Provide the (X, Y) coordinate of the cell's center where the given text is located.  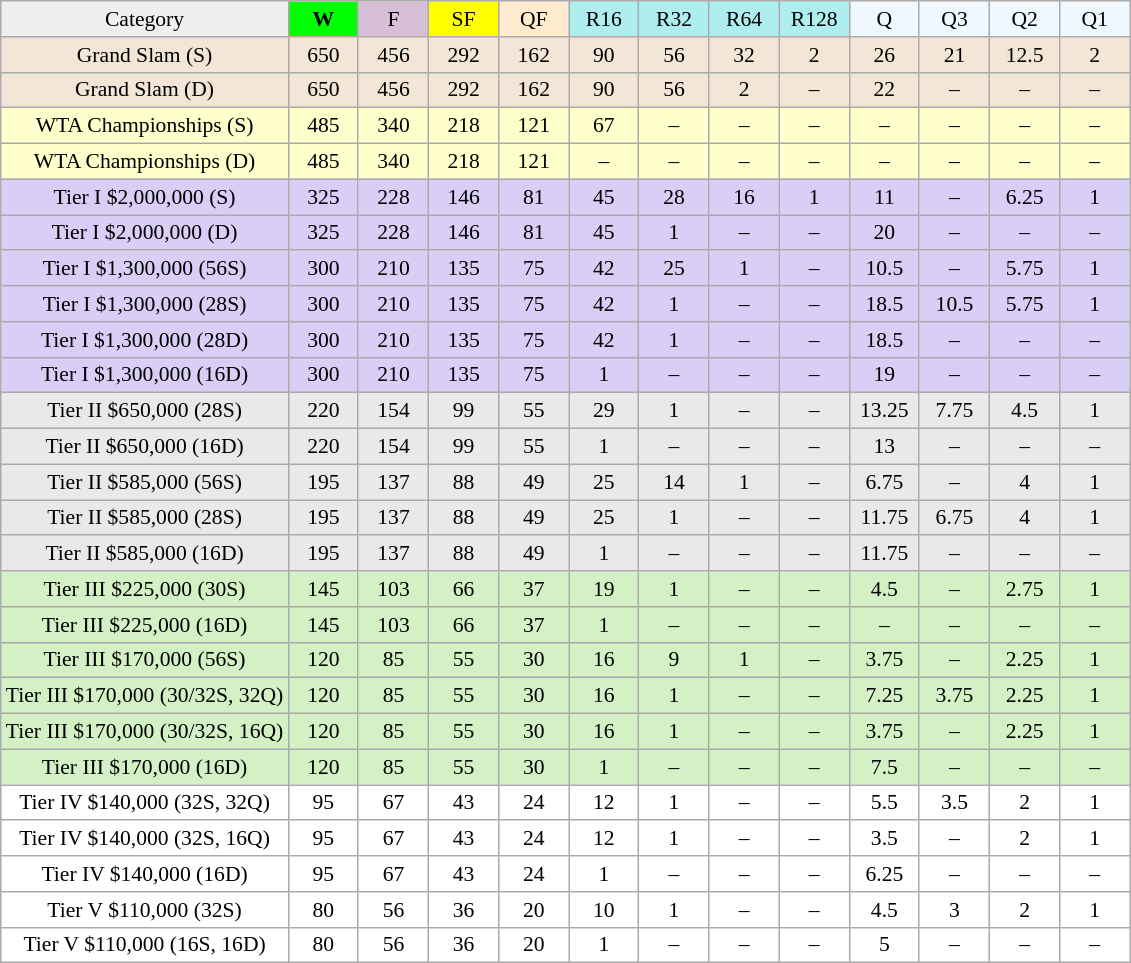
Tier III $225,000 (30S) (145, 589)
26 (884, 55)
12.5 (1025, 55)
QF (534, 19)
21 (954, 55)
Tier I $2,000,000 (S) (145, 197)
Tier I $1,300,000 (16D) (145, 375)
Tier III $170,000 (56S) (145, 660)
9 (674, 660)
3 (954, 910)
7.5 (884, 767)
Tier III $170,000 (16D) (145, 767)
R64 (744, 19)
W (323, 19)
13.25 (884, 411)
WTA Championships (D) (145, 162)
Tier III $170,000 (30/32S, 16Q) (145, 732)
7.25 (884, 696)
11 (884, 197)
Tier I $1,300,000 (28S) (145, 304)
Grand Slam (S) (145, 55)
Tier IV $140,000 (16D) (145, 874)
WTA Championships (S) (145, 126)
5 (884, 945)
Tier II $585,000 (56S) (145, 482)
Q (884, 19)
22 (884, 90)
29 (604, 411)
Tier III $225,000 (16D) (145, 625)
Tier II $650,000 (16D) (145, 447)
Tier II $585,000 (16D) (145, 554)
5.5 (884, 803)
14 (674, 482)
Grand Slam (D) (145, 90)
R32 (674, 19)
2.75 (1025, 589)
Q2 (1025, 19)
Tier III $170,000 (30/32S, 32Q) (145, 696)
Q1 (1095, 19)
Tier I $2,000,000 (D) (145, 233)
Tier I $1,300,000 (56S) (145, 269)
R128 (814, 19)
SF (464, 19)
R16 (604, 19)
10 (604, 910)
13 (884, 447)
Tier V $110,000 (16S, 16D) (145, 945)
Q3 (954, 19)
Tier V $110,000 (32S) (145, 910)
28 (674, 197)
Category (145, 19)
Tier II $585,000 (28S) (145, 518)
Tier IV $140,000 (32S, 32Q) (145, 803)
Tier IV $140,000 (32S, 16Q) (145, 839)
32 (744, 55)
F (393, 19)
Tier I $1,300,000 (28D) (145, 340)
Tier II $650,000 (28S) (145, 411)
7.75 (954, 411)
